Extract the (x, y) coordinate from the center of the cell holding the provided text.  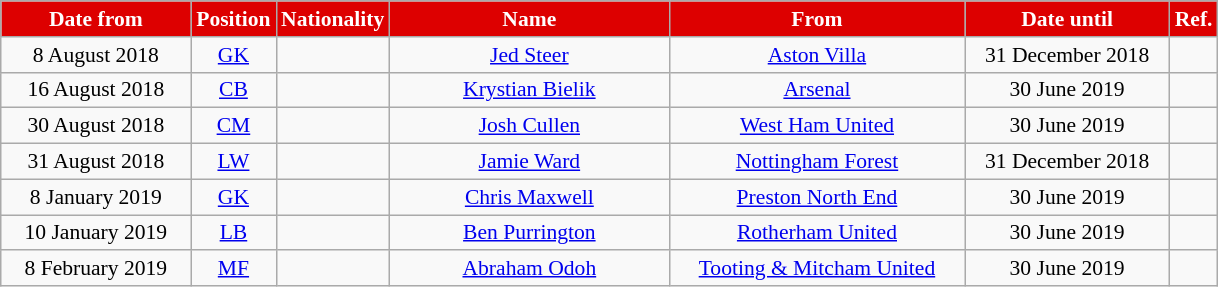
LB (234, 233)
CM (234, 126)
Name (529, 19)
MF (234, 269)
From (816, 19)
Nottingham Forest (816, 162)
Tooting & Mitcham United (816, 269)
8 August 2018 (96, 55)
8 January 2019 (96, 197)
Date until (1068, 19)
Chris Maxwell (529, 197)
Josh Cullen (529, 126)
31 August 2018 (96, 162)
Abraham Odoh (529, 269)
Nationality (332, 19)
Ref. (1194, 19)
Aston Villa (816, 55)
10 January 2019 (96, 233)
Date from (96, 19)
Jed Steer (529, 55)
8 February 2019 (96, 269)
16 August 2018 (96, 90)
Arsenal (816, 90)
West Ham United (816, 126)
Rotherham United (816, 233)
Position (234, 19)
Krystian Bielik (529, 90)
Ben Purrington (529, 233)
CB (234, 90)
30 August 2018 (96, 126)
Preston North End (816, 197)
LW (234, 162)
Jamie Ward (529, 162)
